Provide the [x, y] coordinate of the cell's center where the given text is located.  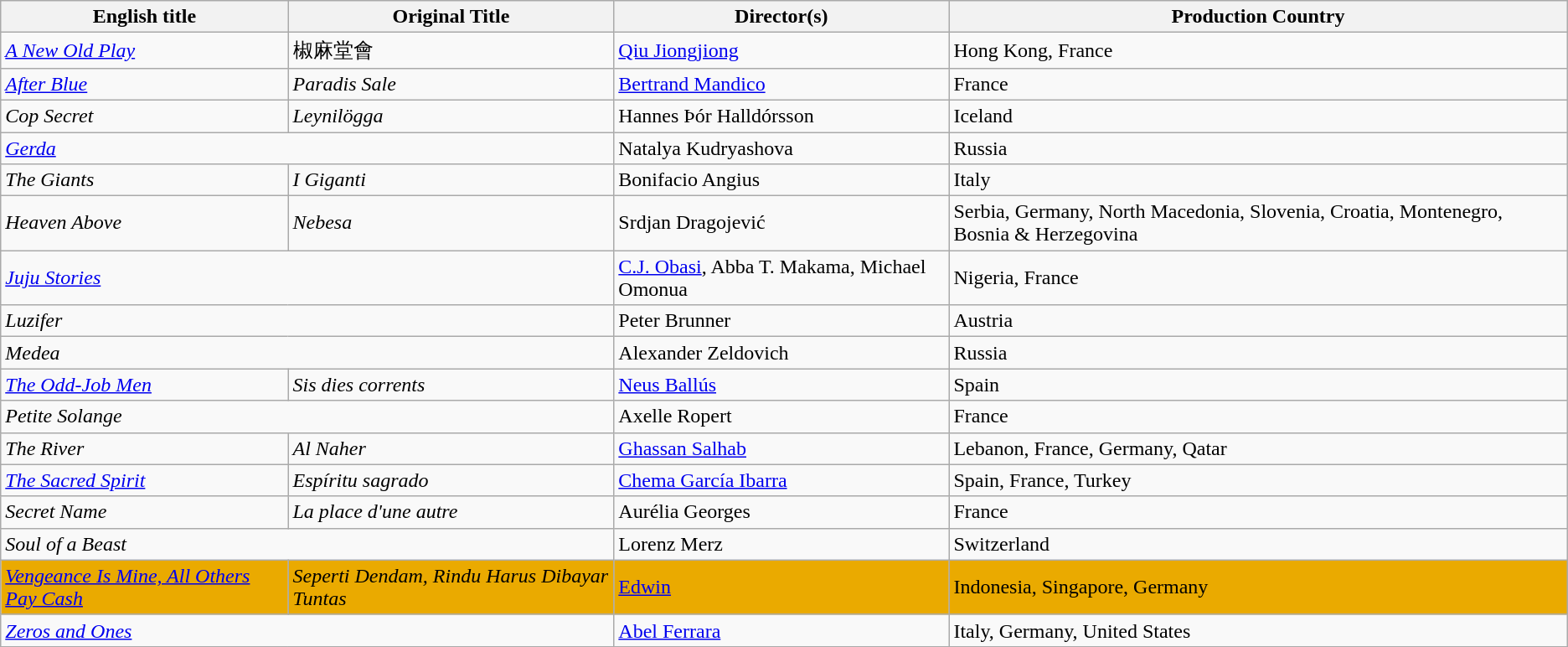
Spain [1258, 385]
Chema García Ibarra [781, 480]
A New Old Play [144, 50]
Zeros and Ones [307, 630]
The Odd-Job Men [144, 385]
Qiu Jiongjiong [781, 50]
The Sacred Spirit [144, 480]
Lorenz Merz [781, 544]
Paradis Sale [451, 84]
Juju Stories [307, 278]
Heaven Above [144, 223]
Lebanon, France, Germany, Qatar [1258, 448]
Seperti Dendam, Rindu Harus Dibayar Tuntas [451, 587]
C.J. Obasi, Abba T. Makama, Michael Omonua [781, 278]
椒麻堂會 [451, 50]
Peter Brunner [781, 321]
Indonesia, Singapore, Germany [1258, 587]
Serbia, Germany, North Macedonia, Slovenia, Croatia, Montenegro, Bosnia & Herzegovina [1258, 223]
Cop Secret [144, 116]
Ghassan Salhab [781, 448]
Aurélia Georges [781, 512]
Bonifacio Angius [781, 180]
Gerda [307, 148]
Director(s) [781, 17]
Austria [1258, 321]
Nebesa [451, 223]
Original Title [451, 17]
Edwin [781, 587]
Hong Kong, France [1258, 50]
Italy [1258, 180]
Abel Ferrara [781, 630]
Sis dies corrents [451, 385]
Italy, Germany, United States [1258, 630]
Bertrand Mandico [781, 84]
Al Naher [451, 448]
La place d'une autre [451, 512]
Petite Solange [307, 417]
Neus Ballús [781, 385]
Srdjan Dragojević [781, 223]
Hannes Þór Halldórsson [781, 116]
Iceland [1258, 116]
English title [144, 17]
Spain, France, Turkey [1258, 480]
After Blue [144, 84]
Medea [307, 353]
Alexander Zeldovich [781, 353]
Luzifer [307, 321]
Nigeria, France [1258, 278]
Soul of a Beast [307, 544]
Axelle Ropert [781, 417]
The Giants [144, 180]
Espíritu sagrado [451, 480]
Production Country [1258, 17]
Natalya Kudryashova [781, 148]
Secret Name [144, 512]
Vengeance Is Mine, All Others Pay Cash [144, 587]
I Giganti [451, 180]
Switzerland [1258, 544]
The River [144, 448]
Leynilögga [451, 116]
